Determine the [x, y] coordinate at the center of the cell enclosing the given text.  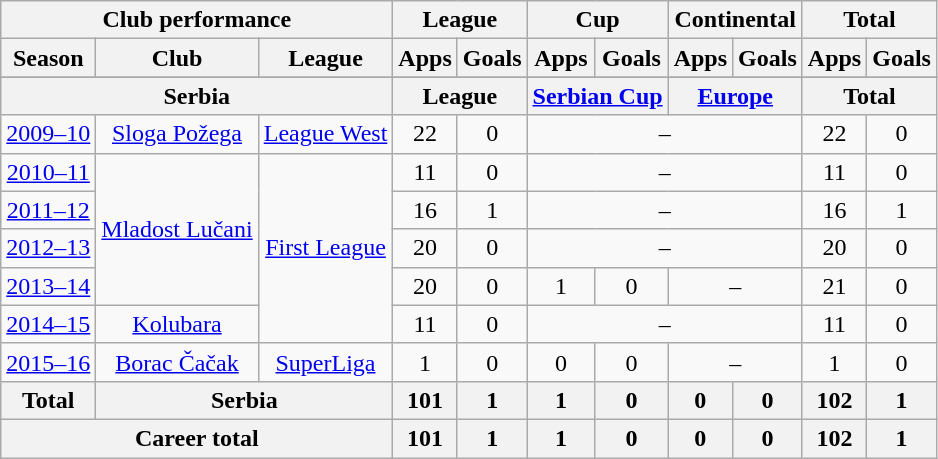
First League [326, 248]
Serbian Cup [598, 96]
Cup [598, 20]
Europe [735, 96]
2012–13 [48, 248]
Career total [197, 438]
League West [326, 134]
Kolubara [177, 324]
2013–14 [48, 286]
2015–16 [48, 362]
Sloga Požega [177, 134]
21 [834, 286]
2009–10 [48, 134]
2010–11 [48, 172]
Continental [735, 20]
2011–12 [48, 210]
2014–15 [48, 324]
SuperLiga [326, 362]
Borac Čačak [177, 362]
Mladost Lučani [177, 229]
Season [48, 58]
Club performance [197, 20]
Club [177, 58]
